Return (X, Y) of the center of cell containing provided text 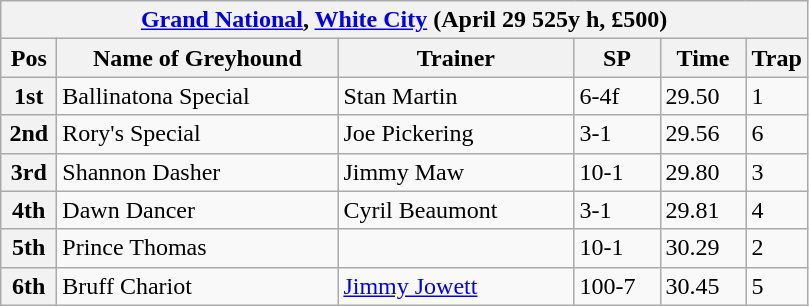
Jimmy Jowett (456, 286)
Jimmy Maw (456, 172)
5th (29, 248)
5 (776, 286)
Pos (29, 58)
3rd (29, 172)
Name of Greyhound (198, 58)
6 (776, 134)
29.80 (703, 172)
4th (29, 210)
30.45 (703, 286)
6-4f (617, 96)
29.56 (703, 134)
Ballinatona Special (198, 96)
Trap (776, 58)
3 (776, 172)
4 (776, 210)
Prince Thomas (198, 248)
100-7 (617, 286)
6th (29, 286)
Cyril Beaumont (456, 210)
Rory's Special (198, 134)
Shannon Dasher (198, 172)
30.29 (703, 248)
Joe Pickering (456, 134)
1 (776, 96)
Stan Martin (456, 96)
Grand National, White City (April 29 525y h, £500) (404, 20)
1st (29, 96)
29.50 (703, 96)
Bruff Chariot (198, 286)
2 (776, 248)
Dawn Dancer (198, 210)
Trainer (456, 58)
29.81 (703, 210)
2nd (29, 134)
SP (617, 58)
Time (703, 58)
